Extract the [X, Y] coordinate from the center of the cell holding the provided text.  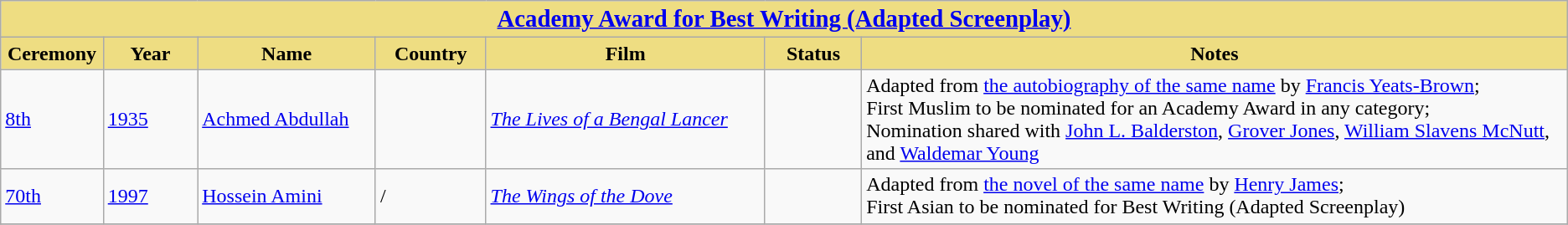
Notes [1215, 54]
Ceremony [52, 54]
Academy Award for Best Writing (Adapted Screenplay) [784, 19]
1935 [150, 119]
The Wings of the Dove [625, 196]
Year [150, 54]
70th [52, 196]
Name [286, 54]
Adapted from the novel of the same name by Henry James;First Asian to be nominated for Best Writing (Adapted Screenplay) [1215, 196]
Achmed Abdullah [286, 119]
Status [812, 54]
/ [431, 196]
1997 [150, 196]
Hossein Amini [286, 196]
Film [625, 54]
The Lives of a Bengal Lancer [625, 119]
8th [52, 119]
Country [431, 54]
